From the cell containing the given text, extract its center point as (X, Y) coordinate. 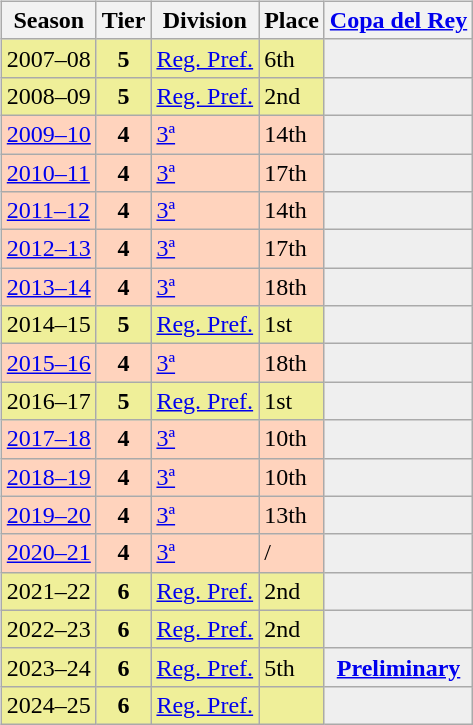
5th (292, 667)
2019–20 (48, 515)
2017–18 (48, 439)
2012–13 (48, 249)
2016–17 (48, 401)
2023–24 (48, 667)
Season (48, 20)
2022–23 (48, 629)
/ (292, 553)
Preliminary (398, 667)
Place (292, 20)
2015–16 (48, 363)
2013–14 (48, 287)
2011–12 (48, 211)
2010–11 (48, 173)
2020–21 (48, 553)
2014–15 (48, 325)
2007–08 (48, 58)
Copa del Rey (398, 20)
6th (292, 58)
2021–22 (48, 591)
Division (205, 20)
13th (292, 515)
Tier (124, 20)
2018–19 (48, 477)
2009–10 (48, 134)
2024–25 (48, 705)
2008–09 (48, 96)
